Determine the [x, y] coordinate at the center of the cell enclosing the given text.  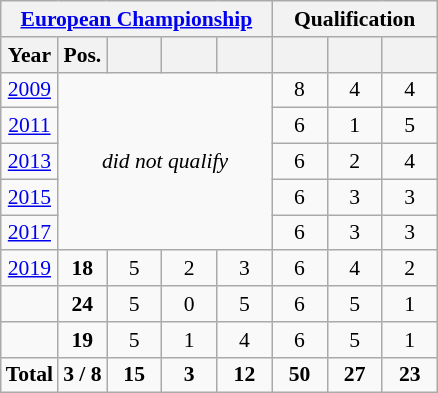
Pos. [82, 55]
8 [300, 90]
2011 [30, 126]
European Championship [136, 19]
3 / 8 [82, 375]
2009 [30, 90]
24 [82, 304]
15 [134, 375]
19 [82, 340]
Year [30, 55]
2017 [30, 233]
2019 [30, 269]
2013 [30, 162]
27 [354, 375]
did not qualify [165, 161]
Qualification [354, 19]
0 [190, 304]
18 [82, 269]
12 [244, 375]
Total [30, 375]
2015 [30, 197]
23 [410, 375]
50 [300, 375]
